Determine the (x, y) coordinate at the center of the cell enclosing the given text.  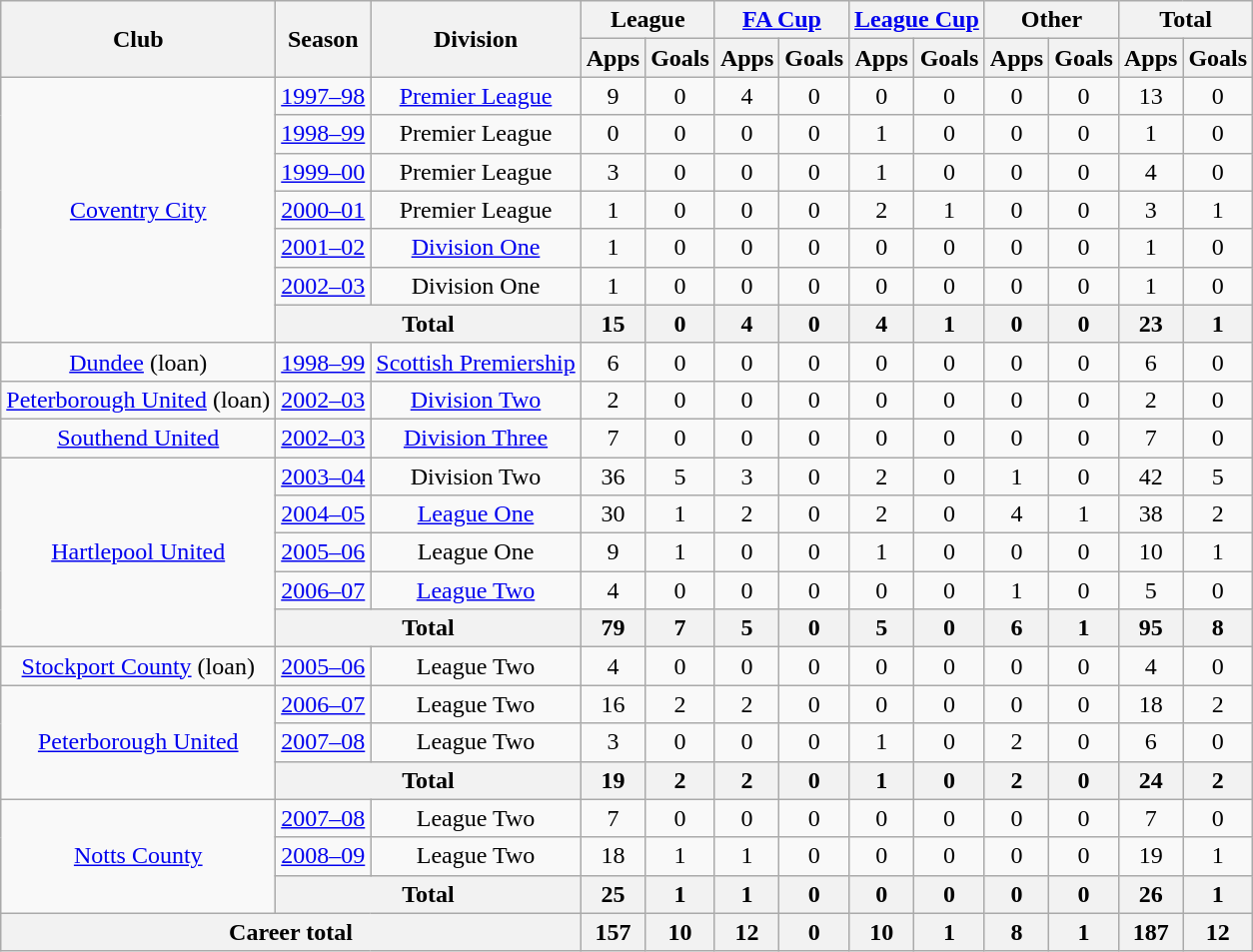
Coventry City (138, 210)
2008–09 (324, 856)
Other (1051, 20)
24 (1150, 780)
Club (138, 39)
157 (613, 932)
25 (613, 894)
95 (1150, 628)
Stockport County (loan) (138, 666)
2004–05 (324, 514)
15 (613, 324)
13 (1150, 96)
36 (613, 476)
30 (613, 514)
79 (613, 628)
Peterborough United (loan) (138, 400)
42 (1150, 476)
Division (476, 39)
Scottish Premiership (476, 362)
Southend United (138, 438)
1999–00 (324, 172)
16 (613, 704)
2001–02 (324, 248)
26 (1150, 894)
2000–01 (324, 210)
187 (1150, 932)
League (647, 20)
Career total (291, 932)
League Cup (917, 20)
23 (1150, 324)
Dundee (loan) (138, 362)
1997–98 (324, 96)
38 (1150, 514)
FA Cup (781, 20)
Hartlepool United (138, 552)
Notts County (138, 856)
Season (324, 39)
Division Three (476, 438)
2003–04 (324, 476)
Peterborough United (138, 742)
